Locate the cell with the specified text and output its (x, y) center coordinate. 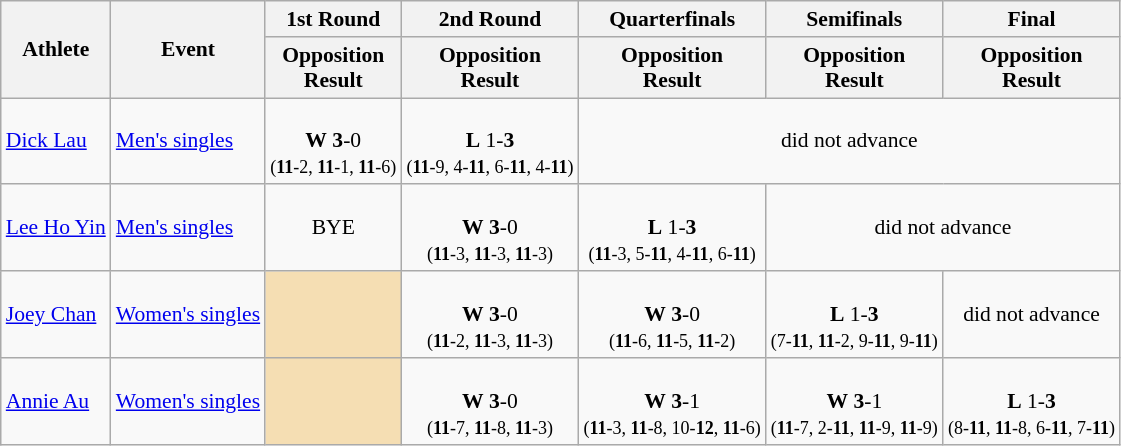
W 3-0(11-2, 11-1, 11-6) (333, 142)
L 1-3(8-11, 11-8, 6-11, 7-11) (1032, 402)
L 1-3(11-3, 5-11, 4-11, 6-11) (672, 228)
Lee Ho Yin (56, 228)
Athlete (56, 50)
Joey Chan (56, 314)
W 3-0(11-7, 11-8, 11-3) (490, 402)
W 3-0(11-3, 11-3, 11-3) (490, 228)
W 3-1(11-3, 11-8, 10-12, 11-6) (672, 402)
Final (1032, 19)
W 3-1(11-7, 2-11, 11-9, 11-9) (854, 402)
1st Round (333, 19)
W 3-0(11-6, 11-5, 11-2) (672, 314)
Annie Au (56, 402)
2nd Round (490, 19)
Semifinals (854, 19)
L 1-3(11-9, 4-11, 6-11, 4-11) (490, 142)
Event (188, 50)
Dick Lau (56, 142)
L 1-3(7-11, 11-2, 9-11, 9-11) (854, 314)
BYE (333, 228)
W 3-0(11-2, 11-3, 11-3) (490, 314)
Quarterfinals (672, 19)
